Capture the cell that displays the provided text and extract its (x, y) central coordinate. 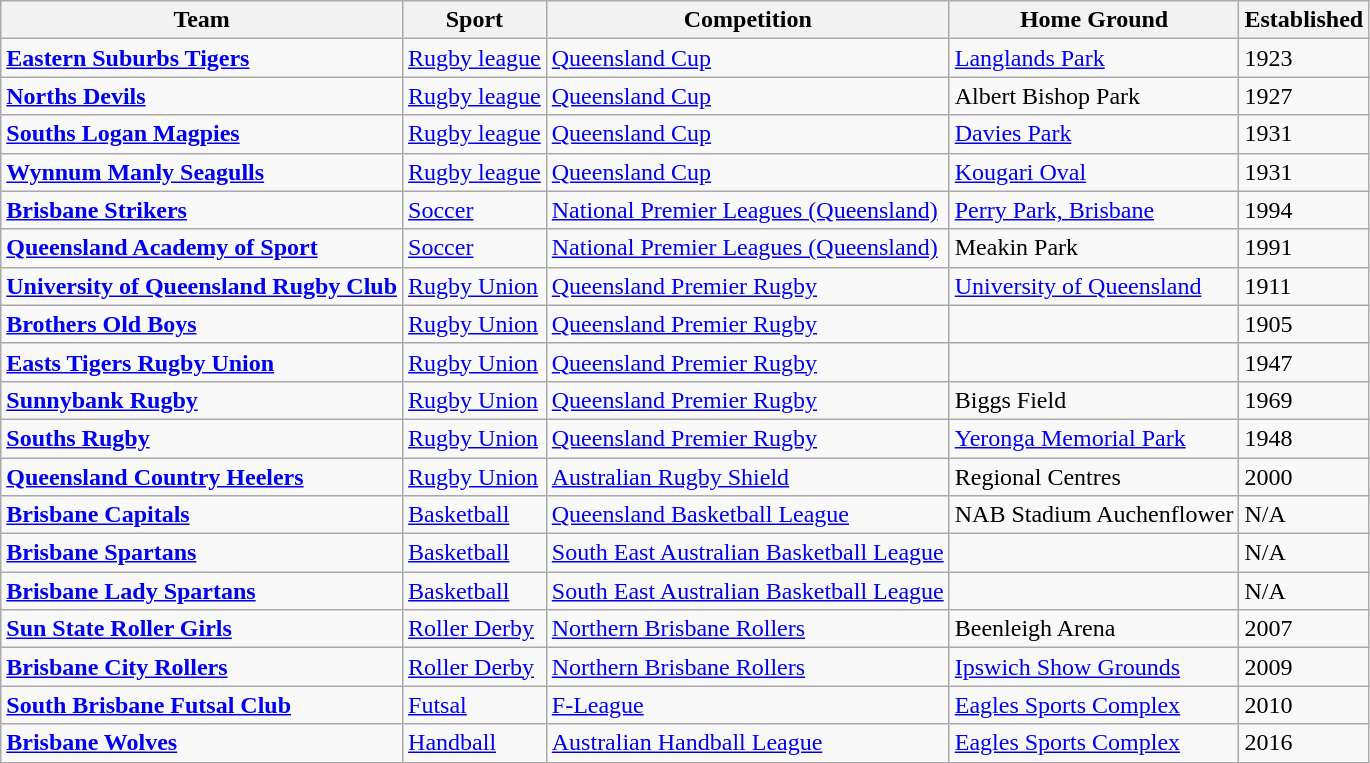
Australian Handball League (748, 743)
1969 (1304, 400)
1911 (1304, 286)
Brisbane Spartans (202, 553)
NAB Stadium Auchenflower (1094, 515)
Ipswich Show Grounds (1094, 667)
South Brisbane Futsal Club (202, 705)
Home Ground (1094, 20)
1905 (1304, 324)
Meakin Park (1094, 248)
Wynnum Manly Seagulls (202, 172)
Brisbane Capitals (202, 515)
Yeronga Memorial Park (1094, 438)
Biggs Field (1094, 400)
University of Queensland (1094, 286)
Davies Park (1094, 134)
Easts Tigers Rugby Union (202, 362)
Established (1304, 20)
Brothers Old Boys (202, 324)
Team (202, 20)
1927 (1304, 96)
1994 (1304, 210)
Brisbane City Rollers (202, 667)
Sport (475, 20)
2000 (1304, 477)
Albert Bishop Park (1094, 96)
Kougari Oval (1094, 172)
Souths Rugby (202, 438)
Brisbane Strikers (202, 210)
Handball (475, 743)
2007 (1304, 629)
1948 (1304, 438)
Queensland Academy of Sport (202, 248)
Beenleigh Arena (1094, 629)
2009 (1304, 667)
Eastern Suburbs Tigers (202, 58)
Sun State Roller Girls (202, 629)
Perry Park, Brisbane (1094, 210)
Regional Centres (1094, 477)
University of Queensland Rugby Club (202, 286)
Sunnybank Rugby (202, 400)
Brisbane Lady Spartans (202, 591)
1923 (1304, 58)
Souths Logan Magpies (202, 134)
Queensland Country Heelers (202, 477)
Australian Rugby Shield (748, 477)
2016 (1304, 743)
2010 (1304, 705)
Brisbane Wolves (202, 743)
Queensland Basketball League (748, 515)
Futsal (475, 705)
Langlands Park (1094, 58)
Competition (748, 20)
1947 (1304, 362)
Norths Devils (202, 96)
1991 (1304, 248)
F-League (748, 705)
